Return (x, y) of the center of cell containing provided text 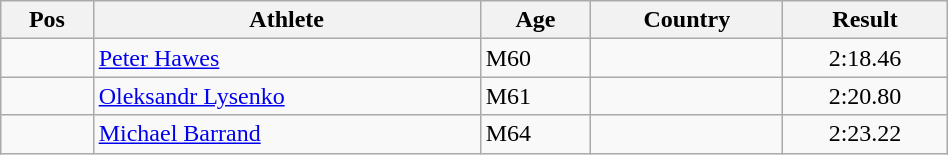
Age (536, 20)
Oleksandr Lysenko (286, 96)
M64 (536, 134)
Peter Hawes (286, 58)
2:23.22 (865, 134)
Country (687, 20)
Michael Barrand (286, 134)
M60 (536, 58)
Result (865, 20)
Athlete (286, 20)
M61 (536, 96)
2:20.80 (865, 96)
2:18.46 (865, 58)
Pos (47, 20)
